Return (X, Y) of the center of cell containing provided text 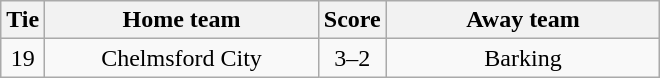
Score (352, 20)
Barking (523, 58)
Away team (523, 20)
Home team (182, 20)
Tie (23, 20)
3–2 (352, 58)
Chelmsford City (182, 58)
19 (23, 58)
